Search for the cell housing the specified text and yield its [X, Y] center coordinate. 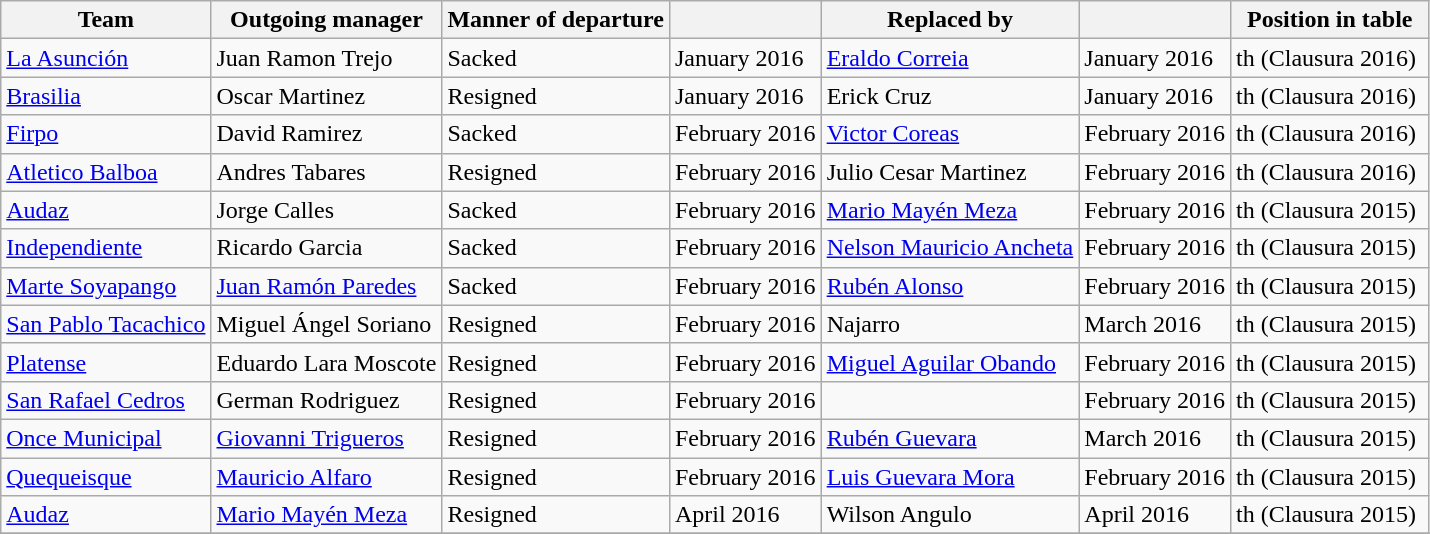
Platense [106, 362]
Atletico Balboa [106, 172]
Juan Ramon Trejo [326, 58]
Oscar Martinez [326, 96]
Brasilia [106, 96]
Eraldo Correia [950, 58]
Andres Tabares [326, 172]
Mauricio Alfaro [326, 477]
Rubén Guevara [950, 438]
Firpo [106, 134]
Juan Ramón Paredes [326, 286]
Position in table [1330, 20]
La Asunción [106, 58]
Ricardo Garcia [326, 248]
Quequeisque [106, 477]
Marte Soyapango [106, 286]
Victor Coreas [950, 134]
Erick Cruz [950, 96]
Wilson Angulo [950, 515]
Rubén Alonso [950, 286]
Replaced by [950, 20]
Once Municipal [106, 438]
Miguel Aguilar Obando [950, 362]
Luis Guevara Mora [950, 477]
Giovanni Trigueros [326, 438]
Nelson Mauricio Ancheta [950, 248]
Najarro [950, 324]
San Rafael Cedros [106, 400]
Outgoing manager [326, 20]
Independiente [106, 248]
Julio Cesar Martinez [950, 172]
Manner of departure [556, 20]
David Ramirez [326, 134]
Jorge Calles [326, 210]
San Pablo Tacachico [106, 324]
Team [106, 20]
Eduardo Lara Moscote [326, 362]
Miguel Ángel Soriano [326, 324]
German Rodriguez [326, 400]
